Identify which cell holds the provided text, then report its [x, y] central coordinate. 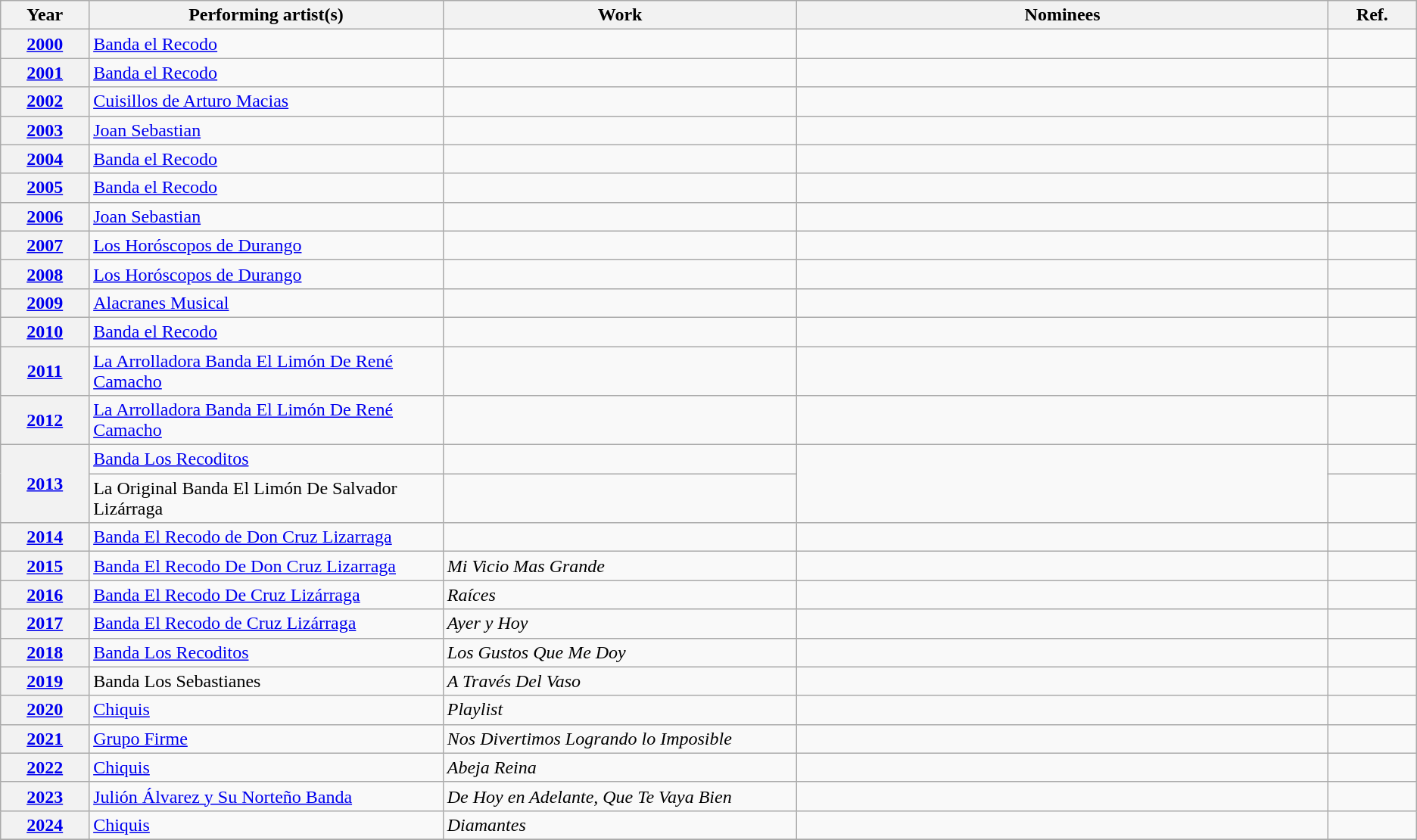
Diamantes [620, 825]
2014 [45, 537]
2008 [45, 274]
2002 [45, 101]
2018 [45, 652]
Nos Divertimos Logrando lo Imposible [620, 739]
Year [45, 15]
Banda El Recodo de Cruz Lizárraga [266, 624]
Playlist [620, 710]
Raíces [620, 595]
A Través Del Vaso [620, 681]
Los Gustos Que Me Doy [620, 652]
2015 [45, 566]
2022 [45, 767]
2019 [45, 681]
2007 [45, 245]
2012 [45, 421]
Performing artist(s) [266, 15]
Work [620, 15]
Grupo Firme [266, 739]
Alacranes Musical [266, 303]
Cuisillos de Arturo Macias [266, 101]
Mi Vicio Mas Grande [620, 566]
Banda El Recodo De Don Cruz Lizarraga [266, 566]
Banda Los Sebastianes [266, 681]
Ayer y Hoy [620, 624]
2005 [45, 188]
Abeja Reina [620, 767]
2020 [45, 710]
Banda El Recodo De Cruz Lizárraga [266, 595]
2006 [45, 216]
Nominees [1063, 15]
2010 [45, 331]
2004 [45, 159]
2013 [45, 484]
2024 [45, 825]
2011 [45, 371]
Julión Álvarez y Su Norteño Banda [266, 796]
Banda El Recodo de Don Cruz Lizarraga [266, 537]
2016 [45, 595]
La Original Banda El Limón De Salvador Lizárraga [266, 498]
2000 [45, 44]
2003 [45, 130]
De Hoy en Adelante, Que Te Vaya Bien [620, 796]
2017 [45, 624]
2009 [45, 303]
2023 [45, 796]
Ref. [1372, 15]
2021 [45, 739]
2001 [45, 73]
